Return [x, y] of the center of cell containing provided text 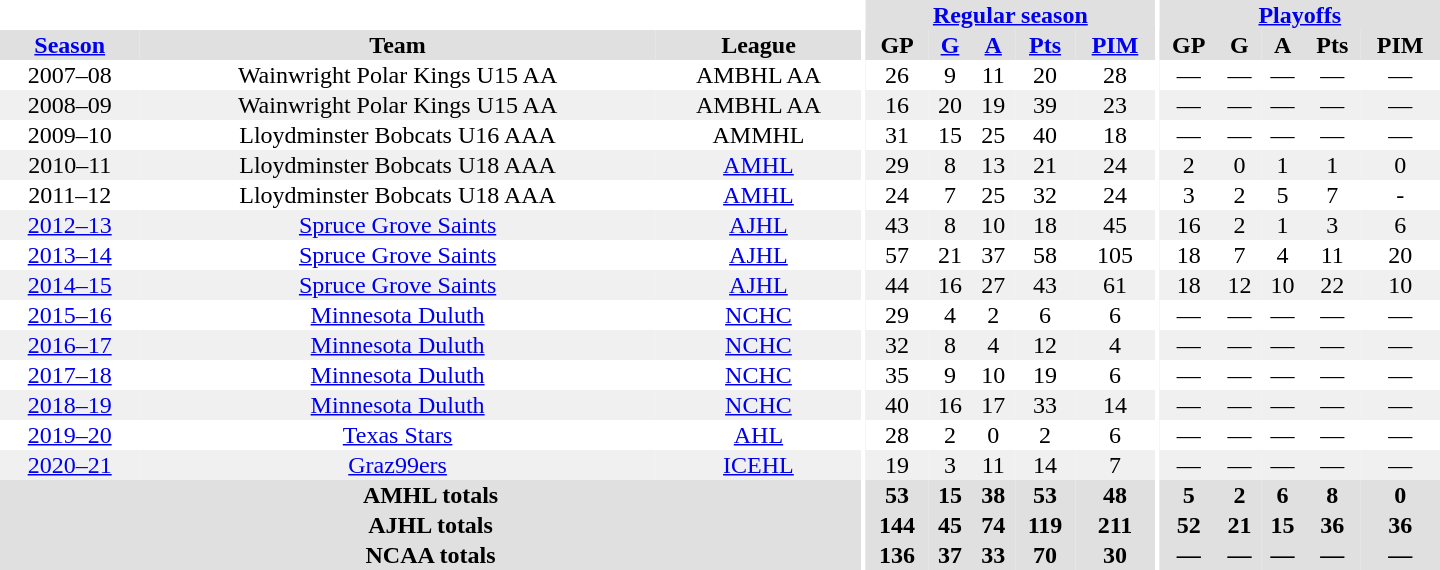
2014–15 [70, 285]
48 [1115, 495]
2018–19 [70, 405]
70 [1045, 555]
31 [897, 135]
Season [70, 45]
2008–09 [70, 105]
211 [1115, 525]
2020–21 [70, 465]
2009–10 [70, 135]
26 [897, 75]
Team [397, 45]
2011–12 [70, 195]
23 [1115, 105]
Texas Stars [397, 435]
2017–18 [70, 375]
Lloydminster Bobcats U16 AAA [397, 135]
AJHL totals [430, 525]
57 [897, 255]
2010–11 [70, 165]
Playoffs [1300, 15]
AHL [758, 435]
144 [897, 525]
74 [994, 525]
- [1400, 195]
2013–14 [70, 255]
2007–08 [70, 75]
35 [897, 375]
AMHL totals [430, 495]
2012–13 [70, 225]
2015–16 [70, 315]
27 [994, 285]
58 [1045, 255]
AMMHL [758, 135]
39 [1045, 105]
61 [1115, 285]
ICEHL [758, 465]
52 [1189, 525]
38 [994, 495]
17 [994, 405]
105 [1115, 255]
Regular season [1010, 15]
13 [994, 165]
30 [1115, 555]
NCAA totals [430, 555]
2019–20 [70, 435]
119 [1045, 525]
136 [897, 555]
Graz99ers [397, 465]
2016–17 [70, 345]
League [758, 45]
44 [897, 285]
22 [1332, 285]
